Output the [X, Y] coordinate of the center of the cell containing the given text.  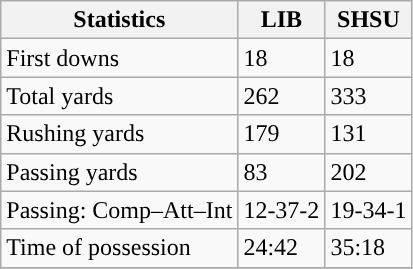
First downs [120, 58]
Total yards [120, 96]
202 [368, 172]
83 [282, 172]
24:42 [282, 248]
19-34-1 [368, 210]
Statistics [120, 20]
LIB [282, 20]
179 [282, 134]
35:18 [368, 248]
SHSU [368, 20]
Rushing yards [120, 134]
Passing: Comp–Att–Int [120, 210]
Passing yards [120, 172]
333 [368, 96]
12-37-2 [282, 210]
Time of possession [120, 248]
131 [368, 134]
262 [282, 96]
